Return the (X, Y) coordinate for the center point of the cell that contains the specified text.  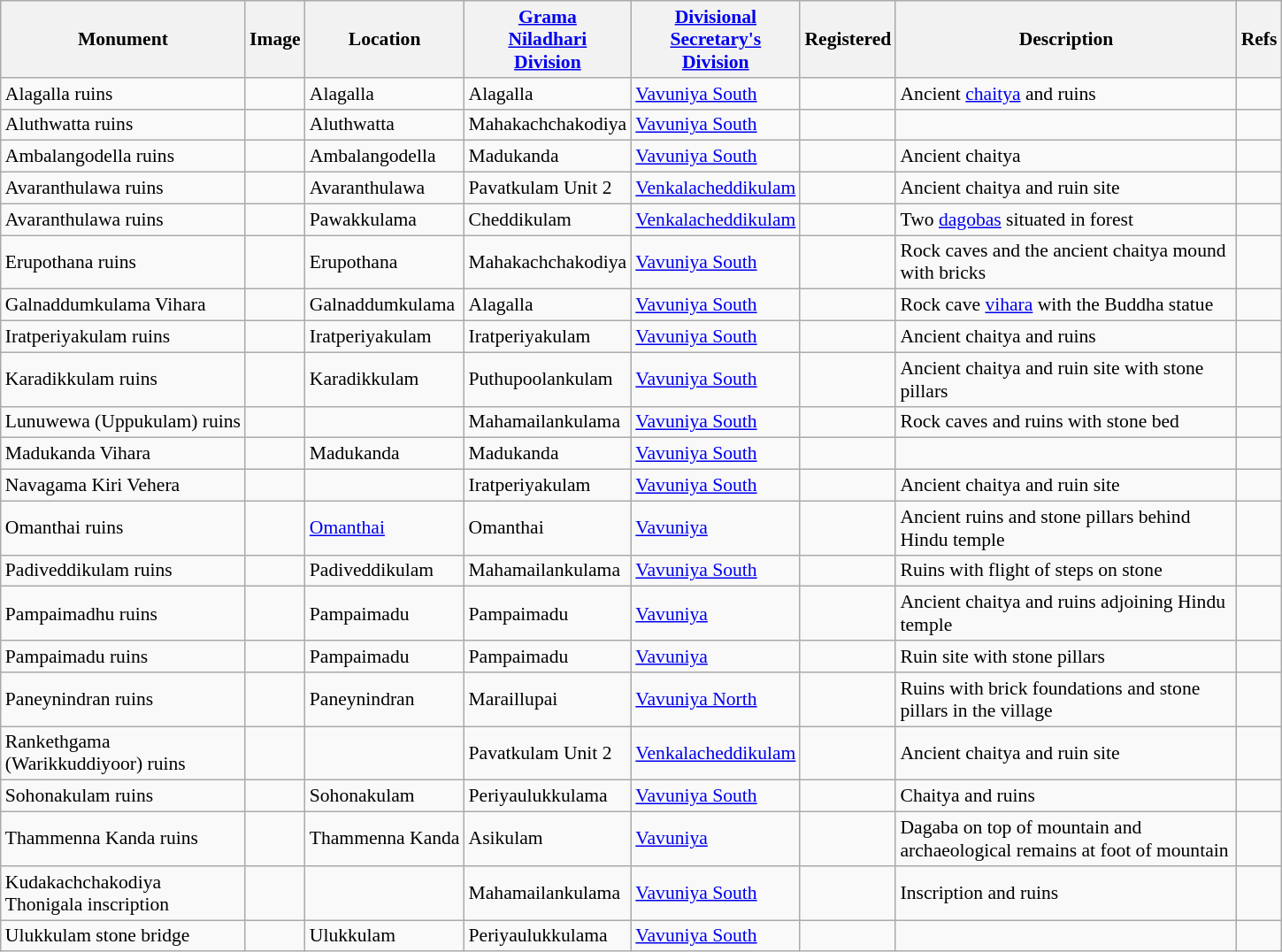
Rankethgama(Warikkuddiyoor) ruins (123, 754)
KudakachchakodiyaThonigala inscription (123, 894)
Ancient chaitya and ruin site with stone pillars (1065, 379)
Registered (848, 39)
Chaitya and ruins (1065, 796)
Thammenna Kanda ruins (123, 839)
Vavuniya North (715, 699)
Location (385, 39)
Rock caves and the ancient chaitya mound with bricks (1065, 262)
Two dagobas situated in forest (1065, 219)
Omanthai ruins (123, 527)
Rock caves and ruins with stone bed (1065, 422)
Erupothana ruins (123, 262)
Ancient ruins and stone pillars behind Hindu temple (1065, 527)
Ambalangodella ruins (123, 157)
Pawakkulama (385, 219)
Refs (1260, 39)
Puthupoolankulam (549, 379)
Thammenna Kanda (385, 839)
Sohonakulam ruins (123, 796)
Aluthwatta (385, 125)
Avaranthulawa (385, 188)
Ancient chaitya (1065, 157)
Alagalla ruins (123, 94)
Ulukkulam stone bridge (123, 936)
Rock cave vihara with the Buddha statue (1065, 305)
Ancient chaitya and ruins adjoining Hindu temple (1065, 614)
Paneynindran ruins (123, 699)
GramaNiladhariDivision (549, 39)
Description (1065, 39)
Navagama Kiri Vehera (123, 486)
Erupothana (385, 262)
Ruins with brick foundations and stone pillars in the village (1065, 699)
Maraillupai (549, 699)
Ulukkulam (385, 936)
Iratperiyakulam ruins (123, 337)
Ruin site with stone pillars (1065, 656)
Dagaba on top of mountain and archaeological remains at foot of mountain (1065, 839)
Karadikkulam (385, 379)
Monument (123, 39)
Karadikkulam ruins (123, 379)
Padiveddikulam ruins (123, 571)
Aluthwatta ruins (123, 125)
Ruins with flight of steps on stone (1065, 571)
Pampaimadu ruins (123, 656)
Padiveddikulam (385, 571)
DivisionalSecretary'sDivision (715, 39)
Madukanda Vihara (123, 454)
Galnaddumkulama Vihara (123, 305)
Inscription and ruins (1065, 894)
Paneynindran (385, 699)
Ambalangodella (385, 157)
Lunuwewa (Uppukulam) ruins (123, 422)
Cheddikulam (549, 219)
Galnaddumkulama (385, 305)
Sohonakulam (385, 796)
Pampaimadhu ruins (123, 614)
Asikulam (549, 839)
Image (275, 39)
